Find where the given text appears and provide that cell's center as (X, Y) coordinate. 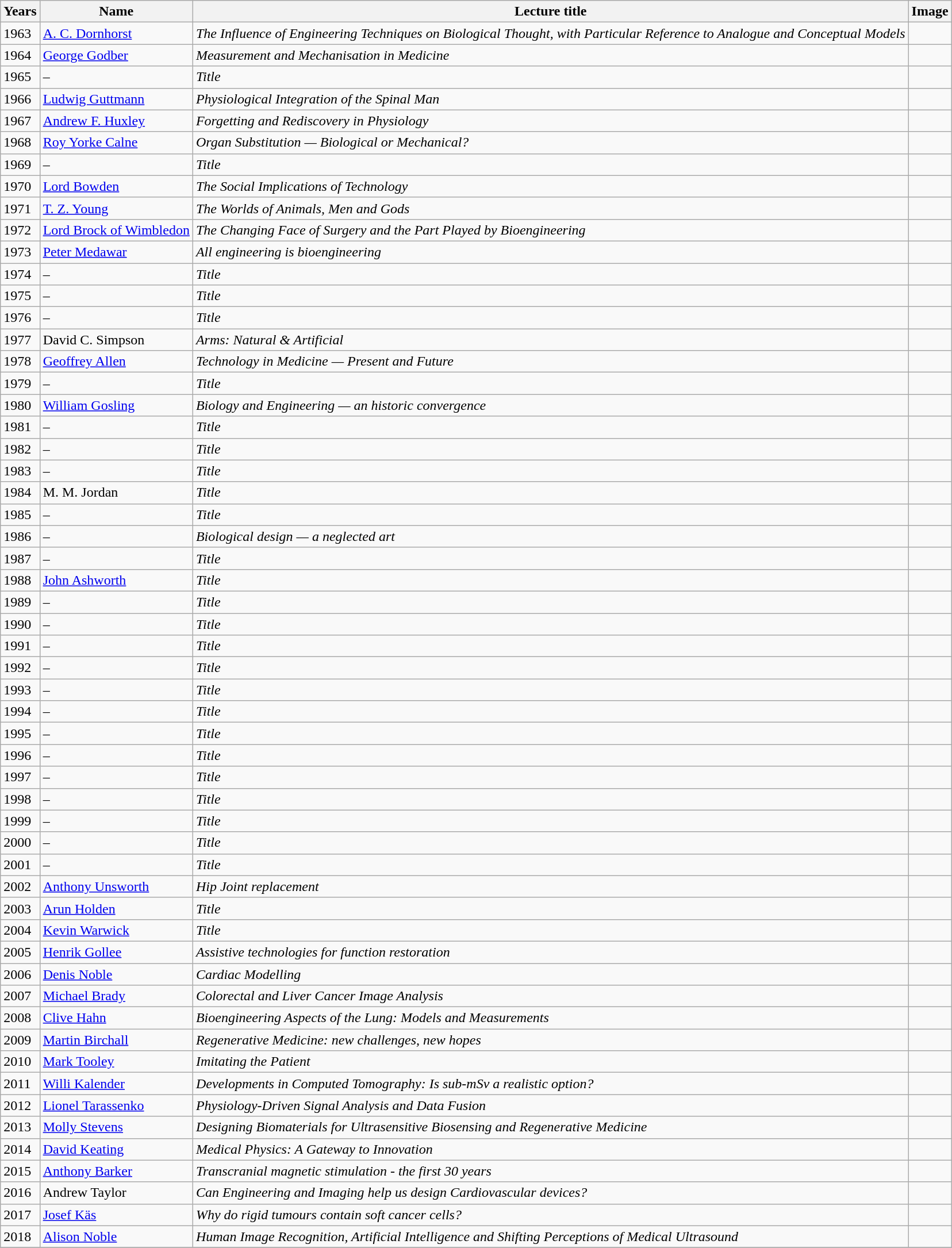
1963 (20, 33)
2015 (20, 1171)
Colorectal and Liver Cancer Image Analysis (551, 996)
Human Image Recognition, Artificial Intelligence and Shifting Perceptions of Medical Ultrasound (551, 1237)
1978 (20, 362)
M. M. Jordan (116, 493)
The Social Implications of Technology (551, 186)
1972 (20, 230)
1965 (20, 77)
Biology and Engineering — an historic convergence (551, 405)
2016 (20, 1193)
Clive Hahn (116, 1018)
2009 (20, 1040)
1989 (20, 602)
1997 (20, 777)
Martin Birchall (116, 1040)
Henrik Gollee (116, 952)
Andrew Taylor (116, 1193)
1968 (20, 143)
1979 (20, 383)
Ludwig Guttmann (116, 99)
2012 (20, 1105)
1992 (20, 668)
Developments in Computed Tomography: Is sub-mSv a realistic option? (551, 1084)
Arun Holden (116, 908)
1986 (20, 536)
1996 (20, 755)
Lecture title (551, 11)
1988 (20, 580)
1982 (20, 449)
2014 (20, 1149)
The Influence of Engineering Techniques on Biological Thought, with Particular Reference to Analogue and Conceptual Models (551, 33)
2003 (20, 908)
1971 (20, 208)
1967 (20, 121)
1985 (20, 514)
1993 (20, 690)
Andrew F. Huxley (116, 121)
Name (116, 11)
Designing Biomaterials for Ultrasensitive Biosensing and Regenerative Medicine (551, 1127)
1995 (20, 734)
2010 (20, 1062)
The Changing Face of Surgery and the Part Played by Bioengineering (551, 230)
Physiological Integration of the Spinal Man (551, 99)
Image (930, 11)
2013 (20, 1127)
George Godber (116, 55)
William Gosling (116, 405)
Geoffrey Allen (116, 362)
Why do rigid tumours contain soft cancer cells? (551, 1215)
Biological design — a neglected art (551, 536)
Organ Substitution — Biological or Mechanical? (551, 143)
2007 (20, 996)
2018 (20, 1237)
Lionel Tarassenko (116, 1105)
Lord Bowden (116, 186)
Years (20, 11)
Anthony Unsworth (116, 886)
John Ashworth (116, 580)
1969 (20, 164)
1981 (20, 427)
Technology in Medicine — Present and Future (551, 362)
Can Engineering and Imaging help us design Cardiovascular devices? (551, 1193)
T. Z. Young (116, 208)
Willi Kalender (116, 1084)
1977 (20, 340)
All engineering is bioengineering (551, 252)
2001 (20, 865)
Mark Tooley (116, 1062)
Anthony Barker (116, 1171)
1984 (20, 493)
1994 (20, 712)
1973 (20, 252)
Medical Physics: A Gateway to Innovation (551, 1149)
Alison Noble (116, 1237)
Arms: Natural & Artificial (551, 340)
Physiology-Driven Signal Analysis and Data Fusion (551, 1105)
Josef Käs (116, 1215)
1966 (20, 99)
2002 (20, 886)
Measurement and Mechanisation in Medicine (551, 55)
1983 (20, 471)
1976 (20, 318)
A. C. Dornhorst (116, 33)
2005 (20, 952)
1990 (20, 624)
Peter Medawar (116, 252)
1964 (20, 55)
Kevin Warwick (116, 930)
2004 (20, 930)
Molly Stevens (116, 1127)
Forgetting and Rediscovery in Physiology (551, 121)
2011 (20, 1084)
David Keating (116, 1149)
1987 (20, 558)
1970 (20, 186)
Cardiac Modelling (551, 974)
2008 (20, 1018)
Assistive technologies for function restoration (551, 952)
Hip Joint replacement (551, 886)
Michael Brady (116, 996)
Imitating the Patient (551, 1062)
2000 (20, 843)
2006 (20, 974)
Denis Noble (116, 974)
Regenerative Medicine: new challenges, new hopes (551, 1040)
2017 (20, 1215)
1974 (20, 274)
1998 (20, 799)
The Worlds of Animals, Men and Gods (551, 208)
1999 (20, 821)
1991 (20, 646)
1980 (20, 405)
Bioengineering Aspects of the Lung: Models and Measurements (551, 1018)
Lord Brock of Wimbledon (116, 230)
1975 (20, 296)
Roy Yorke Calne (116, 143)
Transcranial magnetic stimulation - the first 30 years (551, 1171)
David C. Simpson (116, 340)
